Output the (X, Y) coordinate of the center of the cell containing the given text.  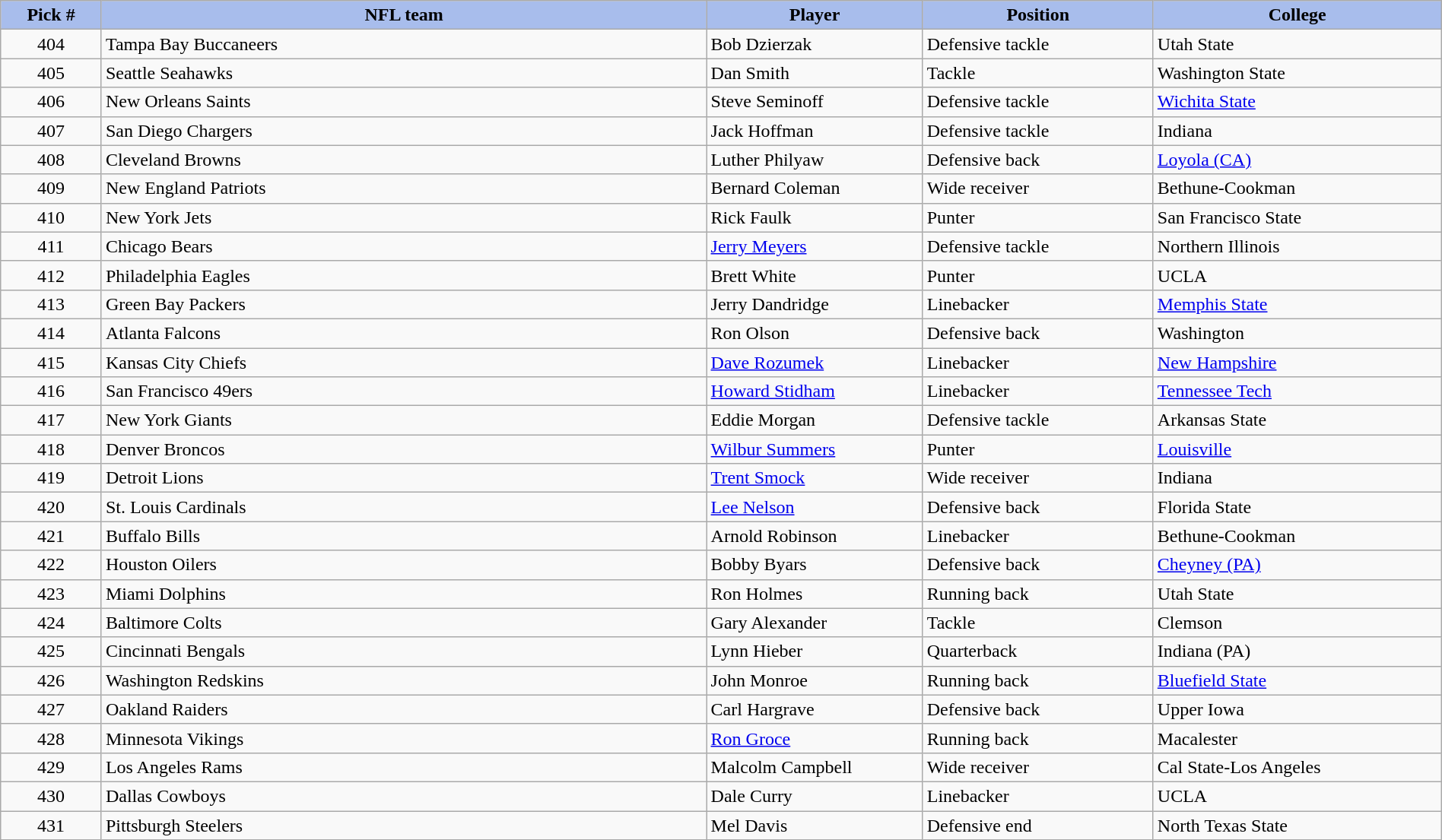
Green Bay Packers (404, 304)
Dave Rozumek (815, 363)
Lee Nelson (815, 507)
416 (52, 391)
Player (815, 15)
Jerry Dandridge (815, 304)
Detroit Lions (404, 478)
419 (52, 478)
Luther Philyaw (815, 160)
411 (52, 246)
Cincinnati Bengals (404, 651)
Florida State (1297, 507)
St. Louis Cardinals (404, 507)
Jerry Meyers (815, 246)
426 (52, 680)
Loyola (CA) (1297, 160)
Ron Holmes (815, 594)
Lynn Hieber (815, 651)
Washington Redskins (404, 680)
Miami Dolphins (404, 594)
Jack Hoffman (815, 131)
Tennessee Tech (1297, 391)
422 (52, 565)
Kansas City Chiefs (404, 363)
Arkansas State (1297, 420)
Ron Groce (815, 738)
Pittsburgh Steelers (404, 825)
Bluefield State (1297, 680)
Howard Stidham (815, 391)
Malcolm Campbell (815, 767)
San Diego Chargers (404, 131)
San Francisco State (1297, 217)
Bobby Byars (815, 565)
Bernard Coleman (815, 189)
Indiana (PA) (1297, 651)
410 (52, 217)
College (1297, 15)
412 (52, 275)
427 (52, 709)
John Monroe (815, 680)
404 (52, 44)
Gary Alexander (815, 623)
NFL team (404, 15)
Buffalo Bills (404, 536)
New Hampshire (1297, 363)
Upper Iowa (1297, 709)
San Francisco 49ers (404, 391)
413 (52, 304)
Chicago Bears (404, 246)
406 (52, 102)
Cheyney (PA) (1297, 565)
New York Giants (404, 420)
Bob Dzierzak (815, 44)
420 (52, 507)
421 (52, 536)
Cal State-Los Angeles (1297, 767)
Dallas Cowboys (404, 796)
New York Jets (404, 217)
Northern Illinois (1297, 246)
Quarterback (1037, 651)
423 (52, 594)
Minnesota Vikings (404, 738)
Brett White (815, 275)
Washington (1297, 333)
New Orleans Saints (404, 102)
Carl Hargrave (815, 709)
Atlanta Falcons (404, 333)
Seattle Seahawks (404, 73)
424 (52, 623)
Clemson (1297, 623)
429 (52, 767)
417 (52, 420)
New England Patriots (404, 189)
428 (52, 738)
Denver Broncos (404, 449)
North Texas State (1297, 825)
Defensive end (1037, 825)
431 (52, 825)
Rick Faulk (815, 217)
Arnold Robinson (815, 536)
Louisville (1297, 449)
Trent Smock (815, 478)
Memphis State (1297, 304)
Philadelphia Eagles (404, 275)
Los Angeles Rams (404, 767)
Tampa Bay Buccaneers (404, 44)
415 (52, 363)
Macalester (1297, 738)
Eddie Morgan (815, 420)
Dan Smith (815, 73)
Dale Curry (815, 796)
425 (52, 651)
Wichita State (1297, 102)
Baltimore Colts (404, 623)
408 (52, 160)
Pick # (52, 15)
Oakland Raiders (404, 709)
Ron Olson (815, 333)
Wilbur Summers (815, 449)
Mel Davis (815, 825)
430 (52, 796)
414 (52, 333)
418 (52, 449)
405 (52, 73)
409 (52, 189)
Position (1037, 15)
Cleveland Browns (404, 160)
Washington State (1297, 73)
407 (52, 131)
Steve Seminoff (815, 102)
Houston Oilers (404, 565)
